Find where the given text appears and provide that cell's center as [x, y] coordinate. 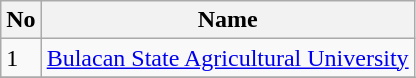
Bulacan State Agricultural University [228, 58]
No [21, 20]
Name [228, 20]
1 [21, 58]
